From the cell containing the given text, extract its center point as [x, y] coordinate. 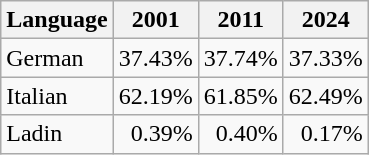
Language [57, 20]
German [57, 58]
61.85% [240, 96]
62.19% [156, 96]
0.17% [326, 134]
0.40% [240, 134]
37.33% [326, 58]
2001 [156, 20]
37.74% [240, 58]
37.43% [156, 58]
2024 [326, 20]
Ladin [57, 134]
Italian [57, 96]
2011 [240, 20]
0.39% [156, 134]
62.49% [326, 96]
